Return the [x, y] coordinate for the center point of the cell that contains the specified text.  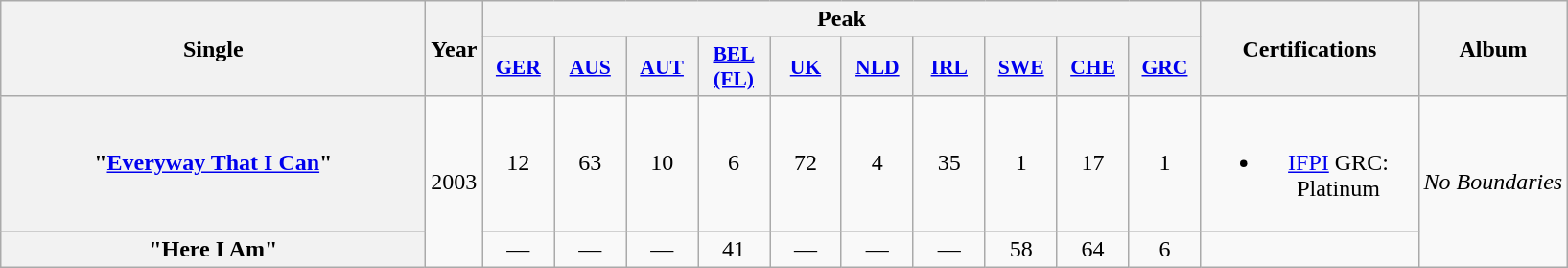
Peak [842, 19]
GER [518, 67]
17 [1093, 163]
64 [1093, 249]
12 [518, 163]
CHE [1093, 67]
"Everyway That I Can" [213, 163]
63 [591, 163]
Certifications [1310, 48]
72 [806, 163]
35 [949, 163]
SWE [1020, 67]
10 [662, 163]
Year [455, 48]
58 [1020, 249]
"Here I Am" [213, 249]
AUS [591, 67]
41 [735, 249]
IRL [949, 67]
4 [877, 163]
IFPI GRC: Platinum [1310, 163]
No Boundaries [1493, 182]
Single [213, 48]
GRC [1164, 67]
UK [806, 67]
NLD [877, 67]
BEL(FL) [735, 67]
Album [1493, 48]
AUT [662, 67]
2003 [455, 182]
